Extract the [x, y] coordinate from the center of the cell holding the provided text.  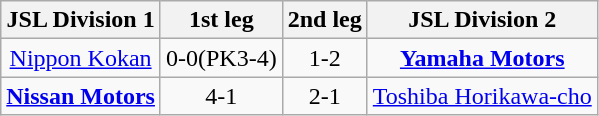
2-1 [324, 96]
JSL Division 2 [482, 20]
1-2 [324, 58]
Yamaha Motors [482, 58]
Toshiba Horikawa-cho [482, 96]
Nippon Kokan [81, 58]
2nd leg [324, 20]
1st leg [221, 20]
JSL Division 1 [81, 20]
0-0(PK3-4) [221, 58]
4-1 [221, 96]
Nissan Motors [81, 96]
